Identify which cell holds the provided text, then report its (X, Y) central coordinate. 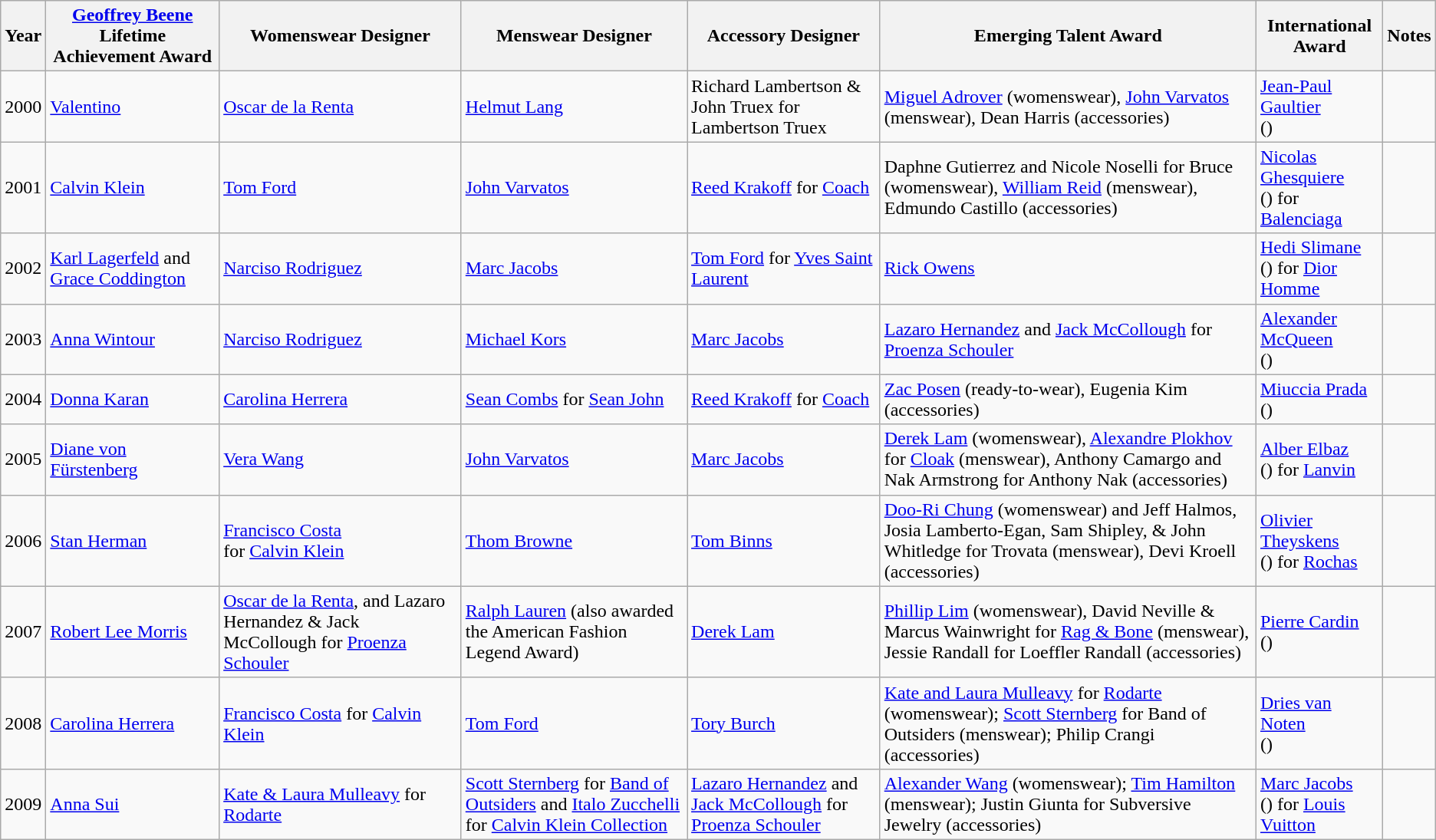
2002 (23, 268)
Francisco Costafor Calvin Klein (341, 540)
Karl Lagerfeld and Grace Coddington (133, 268)
Tom Ford for Yves Saint Laurent (784, 268)
Thom Browne (574, 540)
Oscar de la Renta, and Lazaro Hernandez & Jack McCollough for Proenza Schouler (341, 632)
Menswear Designer (574, 36)
2008 (23, 723)
Geoffrey Beene Lifetime Achievement Award (133, 36)
Helmut Lang (574, 107)
Richard Lambertson & John Truex for Lambertson Truex (784, 107)
2000 (23, 107)
Francisco Costa for Calvin Klein (341, 723)
2007 (23, 632)
Miuccia Prada() (1319, 399)
Marc Jacobs() for Louis Vuitton (1319, 804)
Daphne Gutierrez and Nicole Noselli for Bruce (womenswear), William Reid (menswear), Edmundo Castillo (accessories) (1068, 187)
Zac Posen (ready-to-wear), Eugenia Kim (accessories) (1068, 399)
2009 (23, 804)
Anna Wintour (133, 339)
Jean-Paul Gaultier() (1319, 107)
Womenswear Designer (341, 36)
2003 (23, 339)
Accessory Designer (784, 36)
Alexander Wang (womenswear); Tim Hamilton (menswear); Justin Giunta for Subversive Jewelry (accessories) (1068, 804)
Pierre Cardin() (1319, 632)
Phillip Lim (womenswear), David Neville & Marcus Wainwright for Rag & Bone (menswear), Jessie Randall for Loeffler Randall (accessories) (1068, 632)
Diane von Fürstenberg (133, 460)
2006 (23, 540)
Miguel Adrover (womenswear), John Varvatos (menswear), Dean Harris (accessories) (1068, 107)
Emerging Talent Award (1068, 36)
Nicolas Ghesquiere() for Balenciaga (1319, 187)
Oscar de la Renta (341, 107)
Kate & Laura Mulleavy for Rodarte (341, 804)
Vera Wang (341, 460)
Derek Lam (784, 632)
Kate and Laura Mulleavy for Rodarte (womenswear); Scott Sternberg for Band of Outsiders (menswear); Philip Crangi (accessories) (1068, 723)
2004 (23, 399)
Robert Lee Morris (133, 632)
Tom Binns (784, 540)
Year (23, 36)
Valentino (133, 107)
Hedi Slimane() for Dior Homme (1319, 268)
2005 (23, 460)
Stan Herman (133, 540)
2001 (23, 187)
Sean Combs for Sean John (574, 399)
Alexander McQueen() (1319, 339)
Ralph Lauren (also awarded the American Fashion Legend Award) (574, 632)
Michael Kors (574, 339)
Scott Sternberg for Band of Outsiders and Italo Zucchelli for Calvin Klein Collection (574, 804)
Doo-Ri Chung (womenswear) and Jeff Halmos, Josia Lamberto-Egan, Sam Shipley, & John Whitledge for Trovata (menswear), Devi Kroell (accessories) (1068, 540)
Tory Burch (784, 723)
Derek Lam (womenswear), Alexandre Plokhov for Cloak (menswear), Anthony Camargo and Nak Armstrong for Anthony Nak (accessories) (1068, 460)
Rick Owens (1068, 268)
Anna Sui (133, 804)
Donna Karan (133, 399)
International Award (1319, 36)
Olivier Theyskens() for Rochas (1319, 540)
Calvin Klein (133, 187)
Notes (1409, 36)
Alber Elbaz() for Lanvin (1319, 460)
Dries van Noten() (1319, 723)
